From the cell containing the given text, extract its center point as (x, y) coordinate. 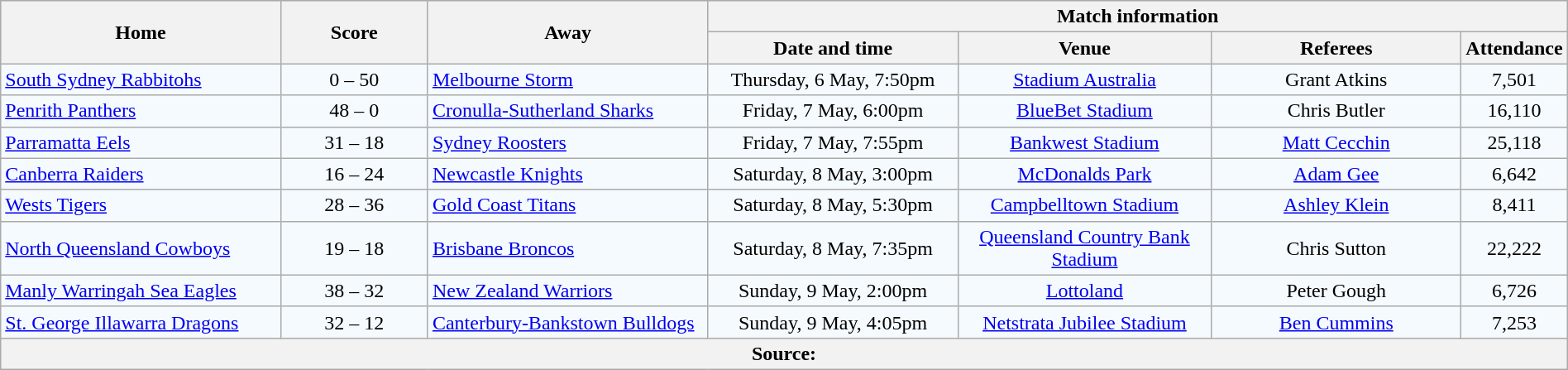
New Zealand Warriors (567, 291)
32 – 12 (354, 322)
Friday, 7 May, 6:00pm (833, 111)
South Sydney Rabbitohs (141, 79)
Source: (784, 353)
Lottoland (1084, 291)
Adam Gee (1336, 174)
38 – 32 (354, 291)
Friday, 7 May, 7:55pm (833, 142)
Ashley Klein (1336, 205)
Saturday, 8 May, 7:35pm (833, 248)
16 – 24 (354, 174)
Bankwest Stadium (1084, 142)
Score (354, 32)
6,642 (1514, 174)
Parramatta Eels (141, 142)
Match information (1138, 17)
Peter Gough (1336, 291)
McDonalds Park (1084, 174)
Melbourne Storm (567, 79)
16,110 (1514, 111)
Date and time (833, 48)
Newcastle Knights (567, 174)
7,253 (1514, 322)
19 – 18 (354, 248)
North Queensland Cowboys (141, 248)
31 – 18 (354, 142)
Sydney Roosters (567, 142)
25,118 (1514, 142)
BlueBet Stadium (1084, 111)
Chris Sutton (1336, 248)
0 – 50 (354, 79)
Chris Butler (1336, 111)
Away (567, 32)
Sunday, 9 May, 4:05pm (833, 322)
Stadium Australia (1084, 79)
Sunday, 9 May, 2:00pm (833, 291)
28 – 36 (354, 205)
Wests Tigers (141, 205)
Saturday, 8 May, 3:00pm (833, 174)
Gold Coast Titans (567, 205)
Campbelltown Stadium (1084, 205)
Queensland Country Bank Stadium (1084, 248)
Brisbane Broncos (567, 248)
Saturday, 8 May, 5:30pm (833, 205)
St. George Illawarra Dragons (141, 322)
Ben Cummins (1336, 322)
Grant Atkins (1336, 79)
7,501 (1514, 79)
6,726 (1514, 291)
Referees (1336, 48)
Cronulla-Sutherland Sharks (567, 111)
Venue (1084, 48)
Attendance (1514, 48)
Netstrata Jubilee Stadium (1084, 322)
Penrith Panthers (141, 111)
22,222 (1514, 248)
48 – 0 (354, 111)
Thursday, 6 May, 7:50pm (833, 79)
Home (141, 32)
8,411 (1514, 205)
Matt Cecchin (1336, 142)
Manly Warringah Sea Eagles (141, 291)
Canterbury-Bankstown Bulldogs (567, 322)
Canberra Raiders (141, 174)
